From the cell containing the given text, extract its center point as (X, Y) coordinate. 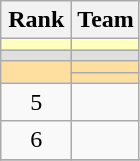
Team (106, 20)
Rank (36, 20)
5 (36, 102)
6 (36, 140)
